Identify which cell holds the provided text, then report its (x, y) central coordinate. 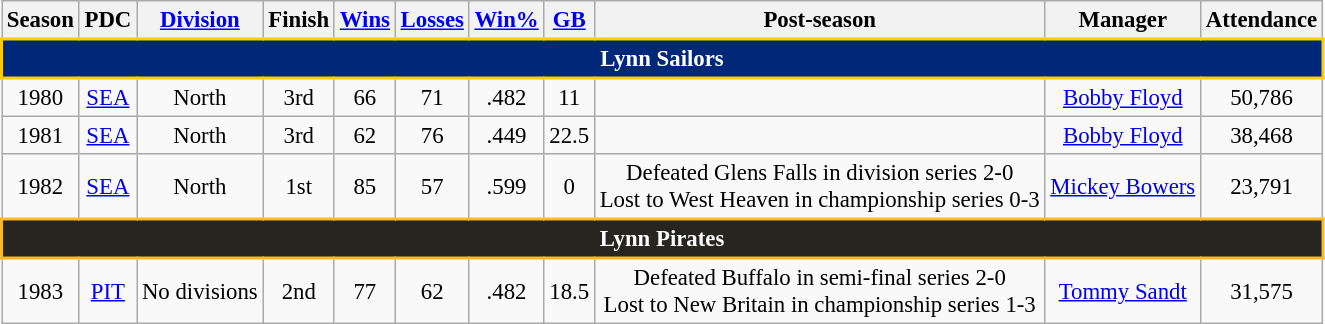
Season (41, 20)
Attendance (1261, 20)
Division (200, 20)
66 (364, 97)
Defeated Buffalo in semi-final series 2-0 Lost to New Britain in championship series 1-3 (820, 292)
23,791 (1261, 186)
50,786 (1261, 97)
Losses (432, 20)
77 (364, 292)
Wins (364, 20)
Post-season (820, 20)
Manager (1122, 20)
GB (569, 20)
38,468 (1261, 136)
22.5 (569, 136)
Finish (298, 20)
0 (569, 186)
1983 (41, 292)
Mickey Bowers (1122, 186)
.599 (506, 186)
Defeated Glens Falls in division series 2-0 Lost to West Heaven in championship series 0-3 (820, 186)
Lynn Pirates (662, 240)
1982 (41, 186)
1980 (41, 97)
No divisions (200, 292)
.449 (506, 136)
1st (298, 186)
31,575 (1261, 292)
1981 (41, 136)
Tommy Sandt (1122, 292)
PDC (108, 20)
Win% (506, 20)
57 (432, 186)
PIT (108, 292)
11 (569, 97)
2nd (298, 292)
76 (432, 136)
71 (432, 97)
Lynn Sailors (662, 58)
85 (364, 186)
18.5 (569, 292)
